Scan for the cell matching the given text and deliver its (X, Y) coordinate at center. 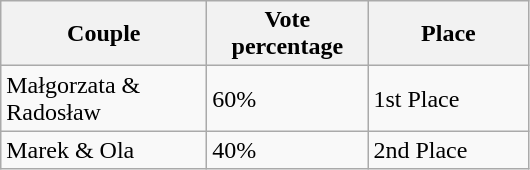
Małgorzata & Radosław (104, 98)
1st Place (448, 98)
Vote percentage (288, 34)
Marek & Ola (104, 150)
Couple (104, 34)
60% (288, 98)
2nd Place (448, 150)
40% (288, 150)
Place (448, 34)
